For the text-containing cell, return its midpoint in (x, y) coordinate format. 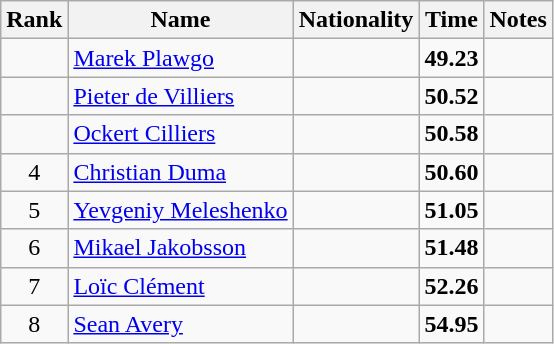
49.23 (452, 58)
5 (34, 210)
Nationality (356, 20)
7 (34, 286)
Mikael Jakobsson (180, 248)
Loïc Clément (180, 286)
Marek Plawgo (180, 58)
Yevgeniy Meleshenko (180, 210)
Pieter de Villiers (180, 96)
51.48 (452, 248)
51.05 (452, 210)
50.52 (452, 96)
6 (34, 248)
Rank (34, 20)
54.95 (452, 324)
52.26 (452, 286)
50.58 (452, 134)
Notes (518, 20)
Christian Duma (180, 172)
Time (452, 20)
Ockert Cilliers (180, 134)
4 (34, 172)
8 (34, 324)
50.60 (452, 172)
Sean Avery (180, 324)
Name (180, 20)
